From the cell containing the given text, extract its center point as [x, y] coordinate. 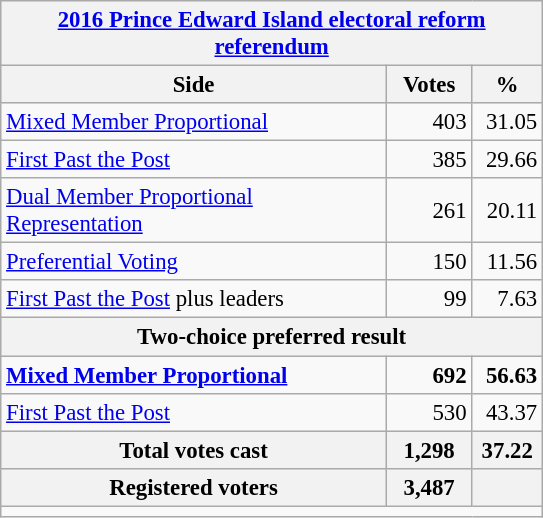
37.22 [508, 450]
Total votes cast [194, 450]
261 [429, 210]
99 [429, 299]
11.56 [508, 262]
Two-choice preferred result [272, 337]
Side [194, 85]
Dual Member Proportional Representation [194, 210]
385 [429, 160]
530 [429, 412]
403 [429, 122]
7.63 [508, 299]
% [508, 85]
3,487 [429, 487]
1,298 [429, 450]
Registered voters [194, 487]
29.66 [508, 160]
Votes [429, 85]
56.63 [508, 375]
31.05 [508, 122]
150 [429, 262]
20.11 [508, 210]
692 [429, 375]
2016 Prince Edward Island electoral reform referendum [272, 34]
Preferential Voting [194, 262]
43.37 [508, 412]
First Past the Post plus leaders [194, 299]
